Return (X, Y) of the center of cell containing provided text 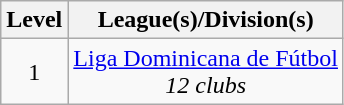
League(s)/Division(s) (206, 20)
Level (34, 20)
1 (34, 72)
Liga Dominicana de Fútbol12 clubs (206, 72)
